Detect which cell encompasses the target text, then output its (X, Y) center coordinate. 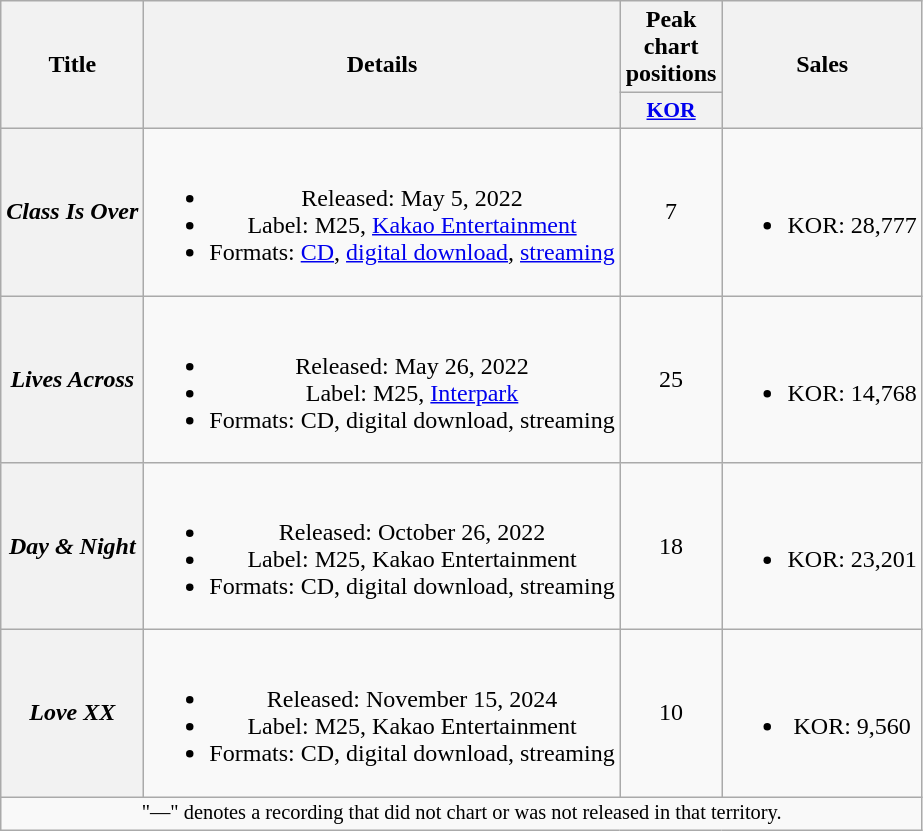
25 (671, 380)
KOR (671, 111)
Released: May 5, 2022Label: M25, Kakao EntertainmentFormats: CD, digital download, streaming (382, 212)
18 (671, 546)
Class Is Over (72, 212)
7 (671, 212)
Details (382, 65)
"—" denotes a recording that did not chart or was not released in that territory. (462, 814)
KOR: 9,560 (822, 714)
Released: October 26, 2022Label: M25, Kakao EntertainmentFormats: CD, digital download, streaming (382, 546)
KOR: 23,201 (822, 546)
10 (671, 714)
Sales (822, 65)
KOR: 28,777 (822, 212)
Released: May 26, 2022Label: M25, InterparkFormats: CD, digital download, streaming (382, 380)
Lives Across (72, 380)
Day & Night (72, 546)
Title (72, 65)
Peak chart positions (671, 47)
Released: November 15, 2024Label: M25, Kakao EntertainmentFormats: CD, digital download, streaming (382, 714)
KOR: 14,768 (822, 380)
Love XX (72, 714)
